Output the (x, y) coordinate of the center of the cell containing the given text.  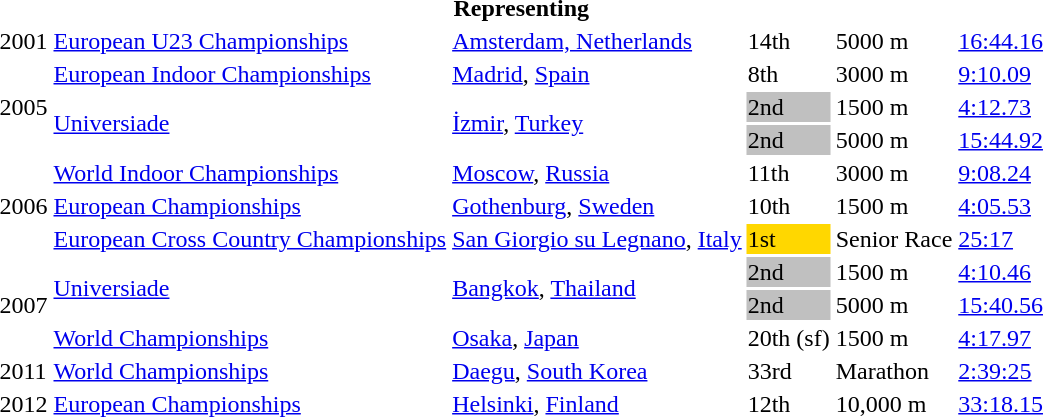
1st (788, 239)
Gothenburg, Sweden (598, 206)
World Indoor Championships (250, 173)
Moscow, Russia (598, 173)
Daegu, South Korea (598, 371)
European U23 Championships (250, 41)
Amsterdam, Netherlands (598, 41)
8th (788, 74)
European Cross Country Championships (250, 239)
Osaka, Japan (598, 338)
33rd (788, 371)
10th (788, 206)
European Championships (250, 206)
14th (788, 41)
Marathon (894, 371)
İzmir, Turkey (598, 124)
Bangkok, Thailand (598, 288)
Senior Race (894, 239)
San Giorgio su Legnano, Italy (598, 239)
11th (788, 173)
European Indoor Championships (250, 74)
20th (sf) (788, 338)
Madrid, Spain (598, 74)
